Locate the cell with the specified text and output its (x, y) center coordinate. 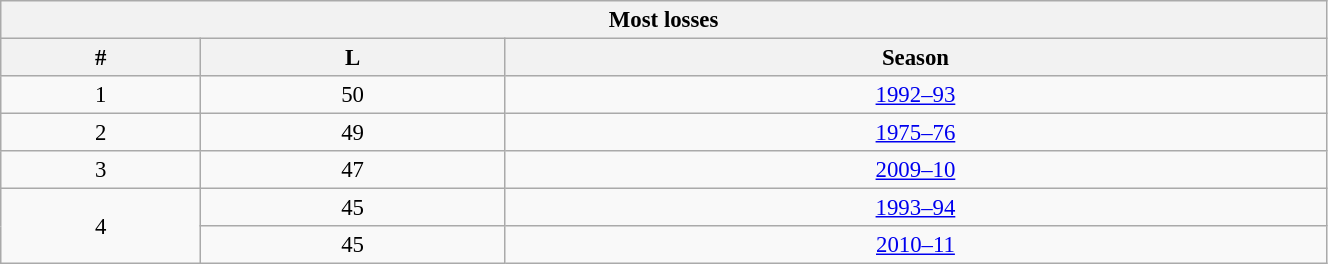
2 (101, 133)
49 (353, 133)
# (101, 58)
2010–11 (915, 245)
1992–93 (915, 95)
2009–10 (915, 170)
Most losses (664, 20)
L (353, 58)
4 (101, 226)
1993–94 (915, 208)
1 (101, 95)
50 (353, 95)
47 (353, 170)
Season (915, 58)
3 (101, 170)
1975–76 (915, 133)
